Return [x, y] of the center of cell containing provided text 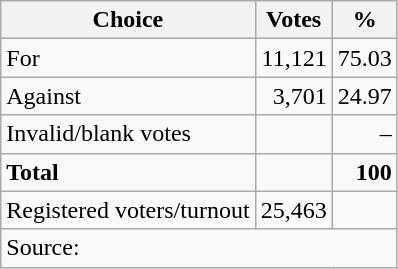
3,701 [294, 96]
25,463 [294, 210]
Choice [128, 20]
Votes [294, 20]
– [364, 134]
75.03 [364, 58]
11,121 [294, 58]
100 [364, 172]
Source: [199, 248]
For [128, 58]
Registered voters/turnout [128, 210]
24.97 [364, 96]
Invalid/blank votes [128, 134]
Against [128, 96]
Total [128, 172]
% [364, 20]
